From the cell containing the given text, extract its center point as (x, y) coordinate. 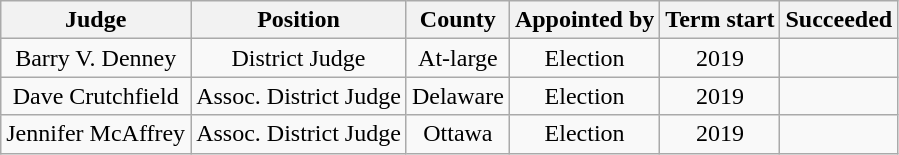
Succeeded (839, 20)
Appointed by (584, 20)
Term start (720, 20)
County (458, 20)
Ottawa (458, 134)
District Judge (299, 58)
Dave Crutchfield (96, 96)
Position (299, 20)
Delaware (458, 96)
Barry V. Denney (96, 58)
At-large (458, 58)
Judge (96, 20)
Jennifer McAffrey (96, 134)
